Return the [X, Y] coordinate for the center point of the cell that contains the specified text.  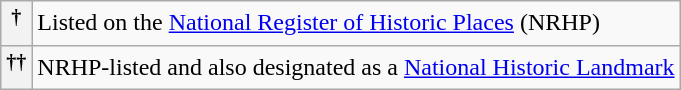
† [16, 24]
NRHP-listed and also designated as a National Historic Landmark [356, 68]
†† [16, 68]
Listed on the National Register of Historic Places (NRHP) [356, 24]
